Provide the (X, Y) coordinate of the cell's center where the given text is located.  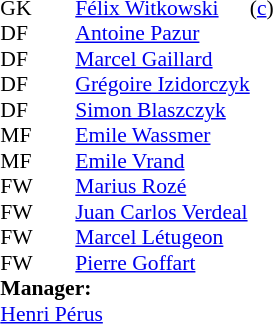
Manager: (124, 289)
Emile Vrand (162, 161)
Marcel Létugeon (162, 237)
Simon Blaszczyk (162, 110)
Antoine Pazur (162, 33)
Marius Rozé (162, 187)
Pierre Goffart (162, 263)
Marcel Gaillard (162, 59)
Emile Wassmer (162, 135)
Juan Carlos Verdeal (162, 212)
Grégoire Izidorczyk (162, 85)
